Pinpoint the cell where the given text exists, returning its [x, y] midpoint coordinate. 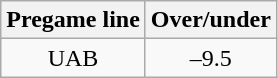
Pregame line [74, 20]
–9.5 [210, 58]
Over/under [210, 20]
UAB [74, 58]
